Locate the cell with the specified text and output its [X, Y] center coordinate. 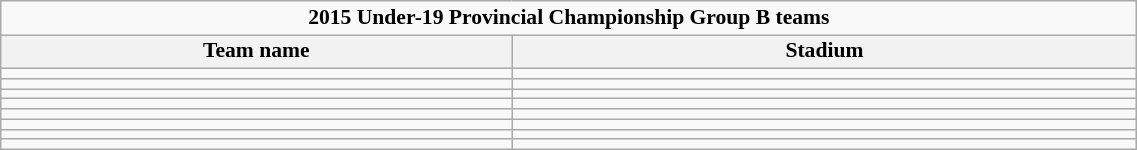
Stadium [824, 52]
Team name [256, 52]
2015 Under-19 Provincial Championship Group B teams [569, 18]
